Search for the cell housing the specified text and yield its [x, y] center coordinate. 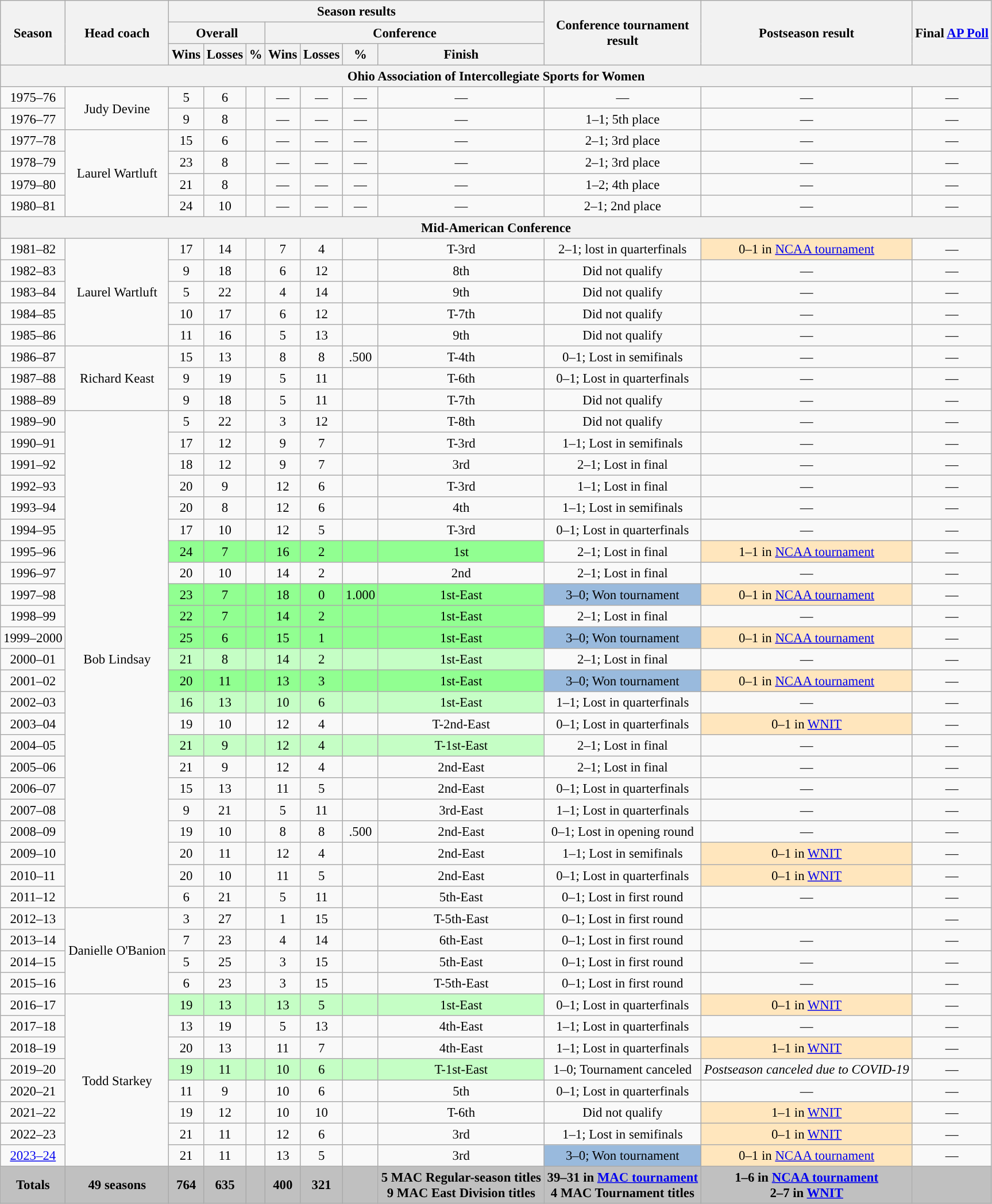
1999–2000 [33, 638]
1997–98 [33, 595]
1987–88 [33, 379]
2001–02 [33, 681]
1993–94 [33, 508]
Judy Devine [117, 108]
2011–12 [33, 897]
2–1; 2nd place [623, 206]
2000–01 [33, 659]
Todd Starkey [117, 1080]
Richard Keast [117, 378]
0–1; Lost in opening round [623, 832]
1986–87 [33, 357]
2023–24 [33, 1156]
Postseason canceled due to COVID-19 [806, 1070]
1979–80 [33, 184]
1975–76 [33, 98]
1990–91 [33, 443]
1–6 in NCAA tournament2–7 in WNIT [806, 1186]
1.000 [361, 595]
1992–93 [33, 487]
Ohio Association of Intercollegiate Sports for Women [496, 76]
1977–78 [33, 141]
1994–95 [33, 530]
2017–18 [33, 1027]
2002–03 [33, 703]
3rd-East [461, 811]
Overall [217, 33]
Head coach [117, 33]
2019–20 [33, 1070]
2012–13 [33, 919]
8th [461, 271]
1985–86 [33, 335]
2004–05 [33, 746]
1–1; 5th place [623, 119]
1978–79 [33, 163]
1988–89 [33, 400]
1989–90 [33, 422]
39–31 in MAC tournament4 MAC Tournament titles [623, 1186]
2–1; lost in quarterfinals [623, 249]
49 seasons [117, 1186]
1995–96 [33, 551]
2007–08 [33, 811]
1991–92 [33, 465]
764 [186, 1186]
Final AP Poll [952, 33]
1980–81 [33, 206]
1–2; 4th place [623, 184]
6th-East [461, 940]
Season [33, 33]
321 [322, 1186]
2013–14 [33, 940]
2018–19 [33, 1048]
2006–07 [33, 789]
T-8th [461, 422]
Conference tournamentresult [623, 33]
2022–23 [33, 1134]
635 [225, 1186]
2009–10 [33, 854]
Finish [461, 55]
0–1; Lost in semifinals [623, 357]
2016–17 [33, 1005]
Bob Lindsay [117, 659]
27 [225, 919]
2nd [461, 573]
2003–04 [33, 724]
Postseason result [806, 33]
5 MAC Regular-season titles9 MAC East Division titles [461, 1186]
Totals [33, 1186]
2010–11 [33, 875]
4th [461, 508]
1996–97 [33, 573]
5th [461, 1091]
2015–16 [33, 983]
0 [322, 595]
2020–21 [33, 1091]
Conference [404, 33]
2014–15 [33, 962]
1983–84 [33, 292]
2008–09 [33, 832]
1998–99 [33, 616]
T-4th [461, 357]
1–0; Tournament canceled [623, 1070]
1976–77 [33, 119]
1st [461, 551]
Season results [357, 11]
2005–06 [33, 767]
400 [283, 1186]
1–1; Lost in final [623, 487]
1984–85 [33, 314]
1981–82 [33, 249]
2021–22 [33, 1113]
Mid-American Conference [496, 227]
1982–83 [33, 271]
1–1 in NCAA tournament [806, 551]
Danielle O'Banion [117, 951]
T-2nd-East [461, 724]
